Determine the (x, y) coordinate at the center of the cell enclosing the given text.  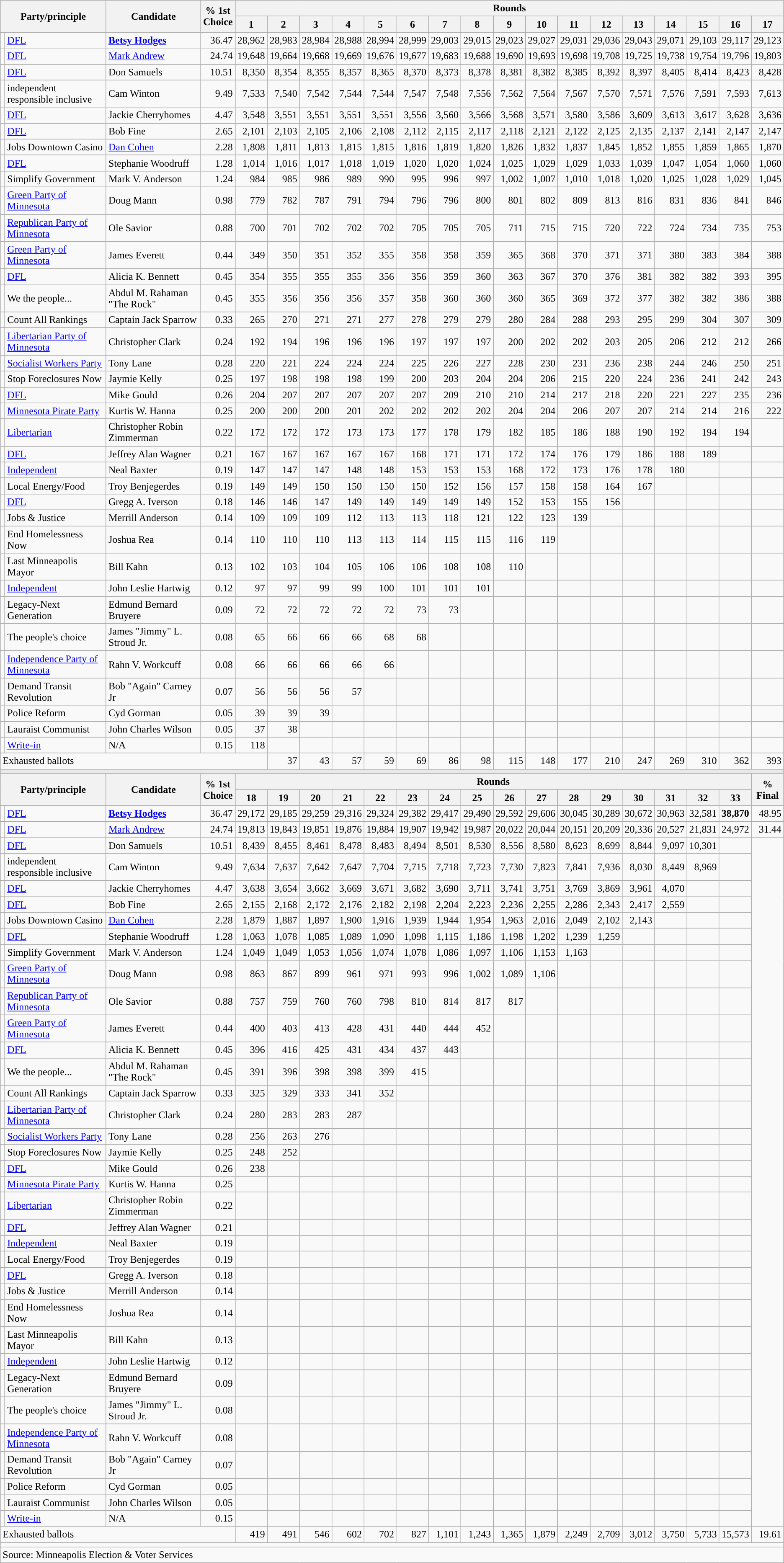
7,841 (574, 867)
299 (671, 320)
209 (445, 395)
1,033 (606, 163)
827 (412, 1535)
218 (606, 395)
201 (348, 411)
307 (735, 320)
28 (574, 797)
2,105 (316, 131)
2 (283, 24)
8,699 (606, 846)
27 (542, 797)
1,870 (767, 147)
1,837 (574, 147)
2,223 (477, 905)
863 (251, 974)
800 (477, 200)
29,043 (638, 40)
757 (251, 1001)
309 (767, 320)
7,562 (509, 94)
2,108 (380, 131)
287 (348, 1115)
413 (316, 1029)
2,155 (251, 905)
20,044 (542, 829)
288 (574, 320)
100 (380, 588)
19,843 (283, 829)
984 (251, 179)
779 (251, 200)
1,098 (412, 936)
1,054 (703, 163)
121 (477, 518)
222 (767, 411)
123 (542, 518)
369 (574, 298)
8,623 (574, 846)
813 (606, 200)
1,887 (283, 921)
29,103 (703, 40)
29,417 (445, 813)
116 (509, 539)
21,831 (703, 829)
8,449 (671, 867)
269 (671, 761)
8,844 (638, 846)
16 (735, 24)
8,354 (283, 72)
174 (542, 454)
43 (316, 761)
995 (412, 179)
270 (283, 320)
2,117 (477, 131)
2,049 (574, 921)
3,636 (767, 115)
1,852 (638, 147)
1,014 (251, 163)
3,586 (606, 115)
997 (477, 179)
376 (606, 277)
266 (767, 342)
2,137 (671, 131)
1,186 (477, 936)
2,182 (380, 905)
29,382 (412, 813)
190 (638, 432)
395 (767, 277)
2,115 (445, 131)
3,751 (542, 889)
841 (735, 200)
993 (412, 974)
29,031 (574, 40)
8,405 (671, 72)
399 (380, 1071)
235 (735, 395)
349 (251, 255)
6 (412, 24)
%Final (767, 789)
1,056 (348, 952)
217 (574, 395)
1,826 (509, 147)
836 (703, 200)
400 (251, 1029)
367 (542, 277)
15 (703, 24)
21 (348, 797)
782 (283, 200)
33 (735, 797)
15,573 (735, 1535)
29 (606, 797)
19,738 (671, 56)
2,249 (574, 1535)
29,003 (445, 40)
3,556 (412, 115)
19,725 (638, 56)
5 (380, 24)
19,669 (348, 56)
701 (283, 228)
32 (703, 797)
19,664 (283, 56)
20,209 (606, 829)
2,101 (251, 131)
341 (348, 1093)
1,090 (380, 936)
8,494 (412, 846)
2,176 (348, 905)
2,255 (542, 905)
3,548 (251, 115)
3,654 (283, 889)
3,769 (574, 889)
440 (412, 1029)
86 (445, 761)
1,163 (574, 952)
19,683 (445, 56)
1,198 (509, 936)
1,024 (477, 163)
437 (412, 1050)
38,870 (735, 813)
8,530 (477, 846)
29,036 (606, 40)
3,580 (574, 115)
8,385 (574, 72)
251 (767, 363)
2,198 (412, 905)
242 (735, 379)
7,718 (445, 867)
1,239 (574, 936)
59 (380, 761)
20,336 (638, 829)
443 (445, 1050)
26 (509, 797)
1,074 (380, 952)
11 (574, 24)
8,350 (251, 72)
8,373 (445, 72)
19,708 (606, 56)
28,962 (251, 40)
2,709 (606, 1535)
19,813 (251, 829)
241 (703, 379)
1,259 (606, 936)
248 (251, 1152)
2,121 (542, 131)
30,672 (638, 813)
28,999 (412, 40)
989 (348, 179)
7,593 (735, 94)
69 (412, 761)
1,954 (477, 921)
29,172 (251, 813)
1,039 (638, 163)
4 (348, 24)
3,566 (477, 115)
29,592 (509, 813)
377 (638, 298)
31.44 (767, 829)
2,141 (703, 131)
5,733 (703, 1535)
263 (283, 1136)
1,053 (316, 952)
48.95 (767, 813)
276 (316, 1136)
19,907 (412, 829)
2,286 (574, 905)
3,560 (445, 115)
1,819 (445, 147)
7,823 (542, 867)
29,015 (477, 40)
230 (542, 363)
205 (638, 342)
329 (283, 1093)
7,533 (251, 94)
295 (638, 320)
19,987 (477, 829)
3,711 (477, 889)
734 (703, 228)
215 (574, 379)
31 (671, 797)
7,637 (283, 867)
816 (638, 200)
350 (283, 255)
9 (509, 24)
2,102 (606, 921)
122 (509, 518)
801 (509, 200)
419 (251, 1535)
22 (380, 797)
867 (283, 974)
32,581 (703, 813)
1,016 (283, 163)
20 (316, 797)
452 (477, 1029)
102 (251, 567)
7,564 (542, 94)
1,820 (477, 147)
3,662 (316, 889)
759 (283, 1001)
112 (348, 518)
2,417 (638, 905)
30,289 (606, 813)
7,570 (606, 94)
363 (509, 277)
351 (316, 255)
491 (283, 1535)
284 (542, 320)
29,490 (477, 813)
19,698 (574, 56)
19,693 (542, 56)
265 (251, 320)
304 (703, 320)
1,897 (316, 921)
119 (542, 539)
10 (542, 24)
2,236 (509, 905)
1,097 (477, 952)
4,070 (671, 889)
7,556 (477, 94)
38 (283, 729)
20,527 (671, 829)
1,855 (671, 147)
3,628 (735, 115)
246 (703, 363)
787 (316, 200)
20,151 (574, 829)
98 (477, 761)
8,478 (348, 846)
7,715 (412, 867)
8,969 (703, 867)
2,559 (671, 905)
7,547 (412, 94)
8,455 (283, 846)
403 (283, 1029)
18 (251, 797)
711 (509, 228)
7,723 (477, 867)
1,101 (445, 1535)
3,613 (671, 115)
735 (735, 228)
2,103 (283, 131)
10,301 (703, 846)
434 (380, 1050)
29,259 (316, 813)
29,324 (380, 813)
7,567 (574, 94)
1,916 (380, 921)
13 (638, 24)
386 (735, 298)
7,576 (671, 94)
810 (412, 1001)
29,606 (542, 813)
971 (380, 974)
3,617 (703, 115)
381 (638, 277)
19.61 (767, 1535)
333 (316, 1093)
2,112 (412, 131)
1,832 (542, 147)
189 (703, 454)
602 (348, 1535)
1,010 (574, 179)
753 (767, 228)
3,012 (638, 1535)
1,845 (606, 147)
29,071 (671, 40)
1,944 (445, 921)
256 (251, 1136)
103 (283, 567)
7,936 (606, 867)
8,392 (606, 72)
139 (574, 518)
Source: Minneapolis Election & Voter Services (392, 1555)
30,045 (574, 813)
368 (542, 255)
19,803 (767, 56)
444 (445, 1029)
1,086 (445, 952)
1,816 (412, 147)
30,963 (671, 813)
7,704 (380, 867)
1,047 (671, 163)
391 (251, 1071)
29,185 (283, 813)
199 (380, 379)
802 (542, 200)
428 (348, 1029)
990 (380, 179)
19,754 (703, 56)
104 (316, 567)
1,900 (348, 921)
2,143 (638, 921)
961 (348, 974)
2,204 (445, 905)
164 (606, 486)
724 (671, 228)
1,017 (316, 163)
354 (251, 277)
416 (283, 1050)
7,613 (767, 94)
8,556 (509, 846)
7,634 (251, 867)
3,682 (412, 889)
2,016 (542, 921)
226 (445, 363)
8,357 (348, 72)
8,580 (542, 846)
29,123 (767, 40)
1,859 (703, 147)
243 (767, 379)
384 (735, 255)
19,876 (348, 829)
7,647 (348, 867)
809 (574, 200)
2,168 (283, 905)
252 (283, 1152)
310 (703, 761)
846 (767, 200)
293 (606, 320)
3,638 (251, 889)
7,730 (509, 867)
791 (348, 200)
3 (316, 24)
8,365 (380, 72)
1,045 (767, 179)
1,007 (542, 179)
794 (380, 200)
546 (316, 1535)
415 (412, 1071)
1,365 (509, 1535)
19 (283, 797)
700 (251, 228)
8,461 (316, 846)
157 (509, 486)
986 (316, 179)
1,243 (477, 1535)
8,382 (542, 72)
3,961 (638, 889)
985 (283, 179)
3,568 (509, 115)
8,370 (412, 72)
2,172 (316, 905)
19,942 (445, 829)
722 (638, 228)
8 (477, 24)
1 (251, 24)
3,571 (542, 115)
8,423 (735, 72)
114 (412, 539)
29,316 (348, 813)
1,019 (380, 163)
25 (477, 797)
24 (445, 797)
8,501 (445, 846)
65 (251, 637)
14 (671, 24)
28,994 (380, 40)
8,030 (638, 867)
2,122 (574, 131)
1,808 (251, 147)
383 (703, 255)
29,027 (542, 40)
185 (542, 432)
3,609 (638, 115)
425 (316, 1050)
2,106 (348, 131)
19,796 (735, 56)
12 (606, 24)
7,591 (703, 94)
29,023 (509, 40)
228 (509, 363)
278 (412, 320)
155 (574, 502)
182 (509, 432)
277 (380, 320)
8,378 (477, 72)
7,542 (316, 94)
372 (606, 298)
1,063 (251, 936)
19,668 (316, 56)
814 (445, 1001)
1,028 (703, 179)
357 (380, 298)
29,117 (735, 40)
8,381 (509, 72)
19,851 (316, 829)
325 (251, 1093)
1,963 (509, 921)
7,540 (283, 94)
19,688 (477, 56)
7,571 (638, 94)
8,397 (638, 72)
8,428 (767, 72)
1,115 (445, 936)
1,085 (316, 936)
216 (735, 411)
720 (606, 228)
7,642 (316, 867)
247 (638, 761)
1,202 (542, 936)
3,690 (445, 889)
1,865 (735, 147)
3,750 (671, 1535)
8,355 (316, 72)
28,984 (316, 40)
20,022 (509, 829)
28,983 (283, 40)
7,548 (445, 94)
2,343 (606, 905)
362 (735, 761)
1,813 (316, 147)
1,811 (283, 147)
244 (671, 363)
2,125 (606, 131)
380 (671, 255)
23 (412, 797)
1,939 (412, 921)
17 (767, 24)
19,676 (380, 56)
2,118 (509, 131)
24,972 (735, 829)
1,153 (542, 952)
8,439 (251, 846)
180 (671, 470)
899 (316, 974)
831 (671, 200)
7 (445, 24)
9,097 (671, 846)
19,884 (380, 829)
3,669 (348, 889)
3,671 (380, 889)
3,741 (509, 889)
2,135 (638, 131)
19,648 (251, 56)
225 (412, 363)
8,483 (380, 846)
250 (735, 363)
8,414 (703, 72)
798 (380, 1001)
19,677 (412, 56)
231 (574, 363)
28,988 (348, 40)
30 (638, 797)
105 (348, 567)
3,869 (606, 889)
19,690 (509, 56)
